Identify which cell holds the provided text, then report its [X, Y] central coordinate. 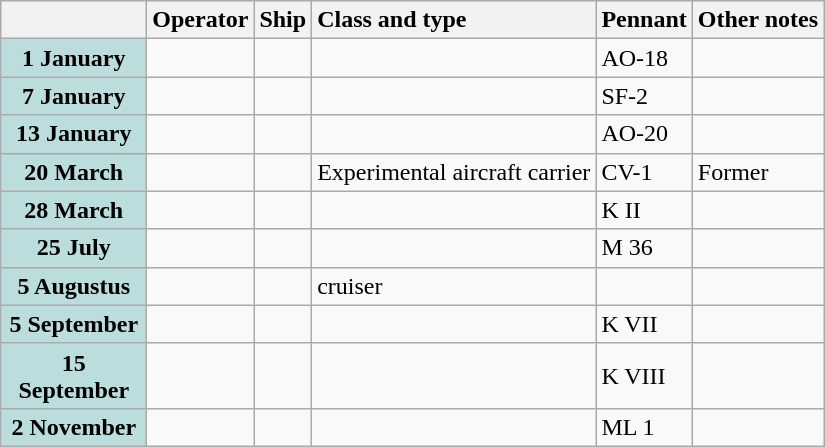
ML 1 [644, 427]
Former [758, 172]
cruiser [454, 286]
Ship [283, 20]
SF-2 [644, 96]
K VIII [644, 376]
25 July [74, 248]
Experimental aircraft carrier [454, 172]
AO-18 [644, 58]
Operator [200, 20]
13 January [74, 134]
Other notes [758, 20]
Pennant [644, 20]
CV-1 [644, 172]
20 March [74, 172]
AO-20 [644, 134]
1 January [74, 58]
5 Augustus [74, 286]
2 November [74, 427]
7 January [74, 96]
5 September [74, 324]
15 September [74, 376]
28 March [74, 210]
M 36 [644, 248]
K VII [644, 324]
K II [644, 210]
Class and type [454, 20]
